Detect which cell encompasses the target text, then output its [x, y] center coordinate. 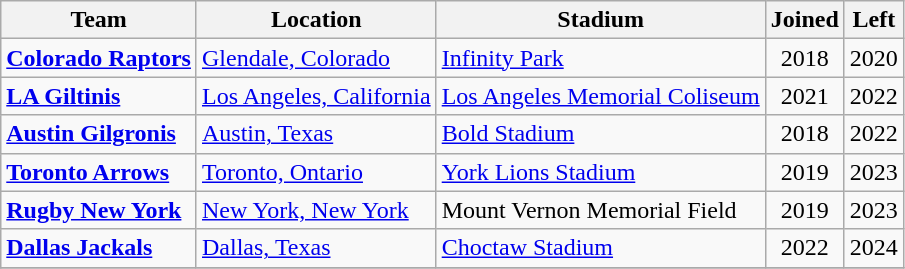
Austin, Texas [316, 134]
Austin Gilgronis [99, 134]
Mount Vernon Memorial Field [600, 210]
York Lions Stadium [600, 172]
New York, New York [316, 210]
Toronto Arrows [99, 172]
Los Angeles, California [316, 96]
Los Angeles Memorial Coliseum [600, 96]
Dallas Jackals [99, 248]
Joined [804, 20]
Left [874, 20]
2024 [874, 248]
Rugby New York [99, 210]
Dallas, Texas [316, 248]
2021 [804, 96]
Team [99, 20]
Infinity Park [600, 58]
Bold Stadium [600, 134]
Stadium [600, 20]
LA Giltinis [99, 96]
Choctaw Stadium [600, 248]
Toronto, Ontario [316, 172]
Location [316, 20]
2020 [874, 58]
Colorado Raptors [99, 58]
Glendale, Colorado [316, 58]
